Output the (X, Y) coordinate of the center of the cell containing the given text.  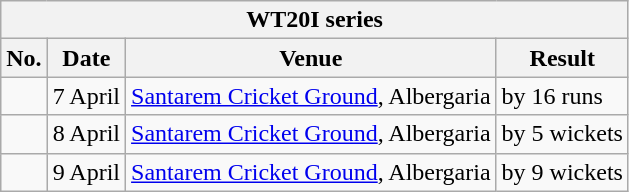
7 April (86, 96)
by 9 wickets (562, 172)
by 5 wickets (562, 134)
Venue (312, 58)
No. (24, 58)
by 16 runs (562, 96)
Result (562, 58)
8 April (86, 134)
WT20I series (315, 20)
Date (86, 58)
9 April (86, 172)
